For the text-containing cell, return its midpoint in [x, y] coordinate format. 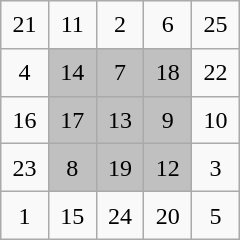
17 [72, 120]
25 [216, 25]
19 [120, 168]
14 [72, 72]
4 [25, 72]
13 [120, 120]
6 [168, 25]
2 [120, 25]
15 [72, 216]
12 [168, 168]
10 [216, 120]
11 [72, 25]
24 [120, 216]
16 [25, 120]
8 [72, 168]
3 [216, 168]
20 [168, 216]
5 [216, 216]
9 [168, 120]
7 [120, 72]
1 [25, 216]
18 [168, 72]
23 [25, 168]
21 [25, 25]
22 [216, 72]
